Find where the given text appears and provide that cell's center as (x, y) coordinate. 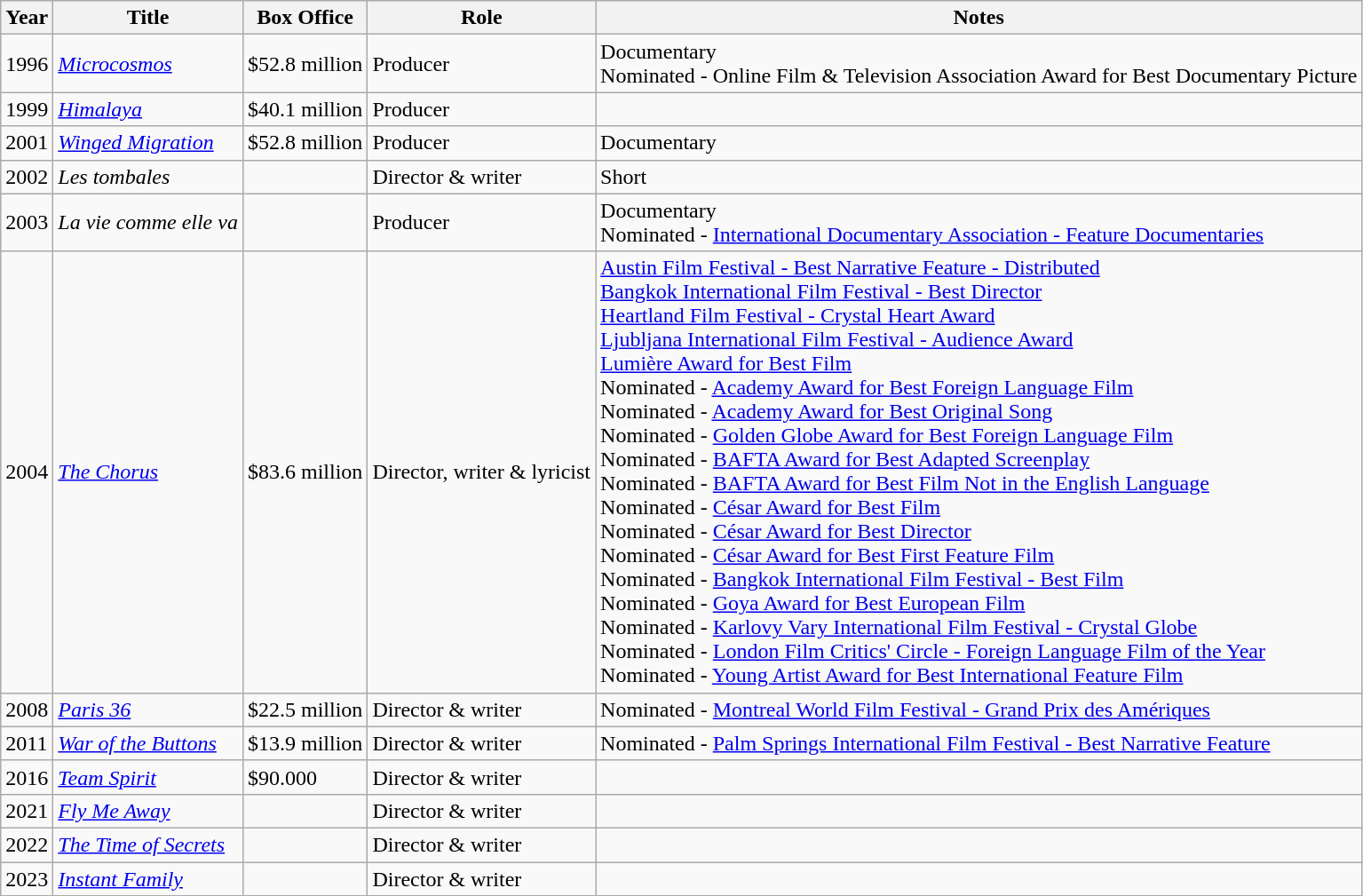
Nominated - Montreal World Film Festival - Grand Prix des Amériques (979, 710)
2002 (27, 177)
The Chorus (148, 472)
Winged Migration (148, 143)
2021 (27, 811)
Les tombales (148, 177)
$83.6 million (305, 472)
The Time of Secrets (148, 844)
2003 (27, 222)
Year (27, 18)
2004 (27, 472)
Nominated - Palm Springs International Film Festival - Best Narrative Feature (979, 743)
2022 (27, 844)
1996 (27, 64)
1999 (27, 109)
$90.000 (305, 777)
Fly Me Away (148, 811)
Director, writer & lyricist (481, 472)
Microcosmos (148, 64)
La vie comme elle va (148, 222)
2001 (27, 143)
$22.5 million (305, 710)
2011 (27, 743)
$13.9 million (305, 743)
$40.1 million (305, 109)
2023 (27, 878)
Box Office (305, 18)
DocumentaryNominated - International Documentary Association - Feature Documentaries (979, 222)
Team Spirit (148, 777)
Notes (979, 18)
DocumentaryNominated - Online Film & Television Association Award for Best Documentary Picture (979, 64)
2008 (27, 710)
Short (979, 177)
2016 (27, 777)
Paris 36 (148, 710)
Instant Family (148, 878)
Documentary (979, 143)
Role (481, 18)
War of the Buttons (148, 743)
Title (148, 18)
Himalaya (148, 109)
